Output the [X, Y] coordinate of the center of the cell containing the given text.  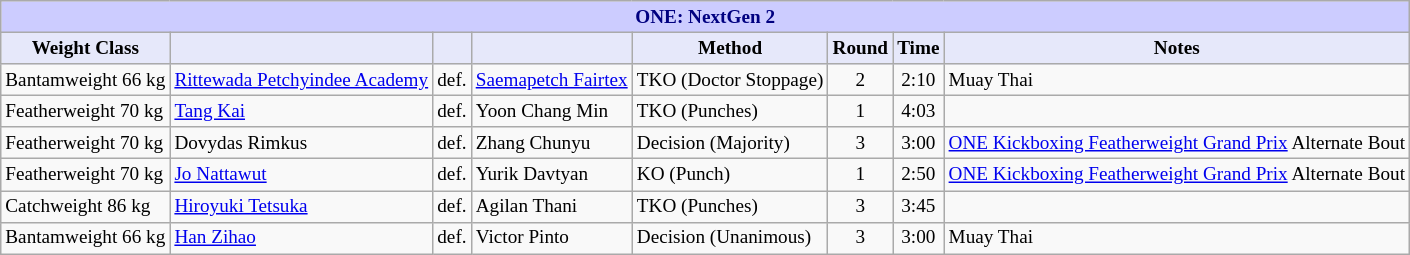
TKO (Doctor Stoppage) [730, 80]
ONE: NextGen 2 [706, 17]
Jo Nattawut [302, 175]
KO (Punch) [730, 175]
Tang Kai [302, 111]
Weight Class [86, 48]
Zhang Chunyu [552, 143]
Catchweight 86 kg [86, 206]
Hiroyuki Tetsuka [302, 206]
2:10 [918, 80]
2 [860, 80]
Time [918, 48]
2:50 [918, 175]
Notes [1176, 48]
Yoon Chang Min [552, 111]
Han Zihao [302, 238]
3:45 [918, 206]
Victor Pinto [552, 238]
Saemapetch Fairtex [552, 80]
Yurik Davtyan [552, 175]
Round [860, 48]
Agilan Thani [552, 206]
Decision (Unanimous) [730, 238]
Decision (Majority) [730, 143]
Method [730, 48]
Dovydas Rimkus [302, 143]
4:03 [918, 111]
Rittewada Petchyindee Academy [302, 80]
